Return (x, y) of the center of cell containing provided text 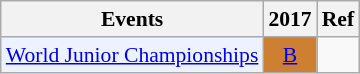
Events (132, 19)
Ref (338, 19)
2017 (290, 19)
World Junior Championships (132, 55)
B (290, 55)
